Provide the (x, y) coordinate of the cell's center where the given text is located.  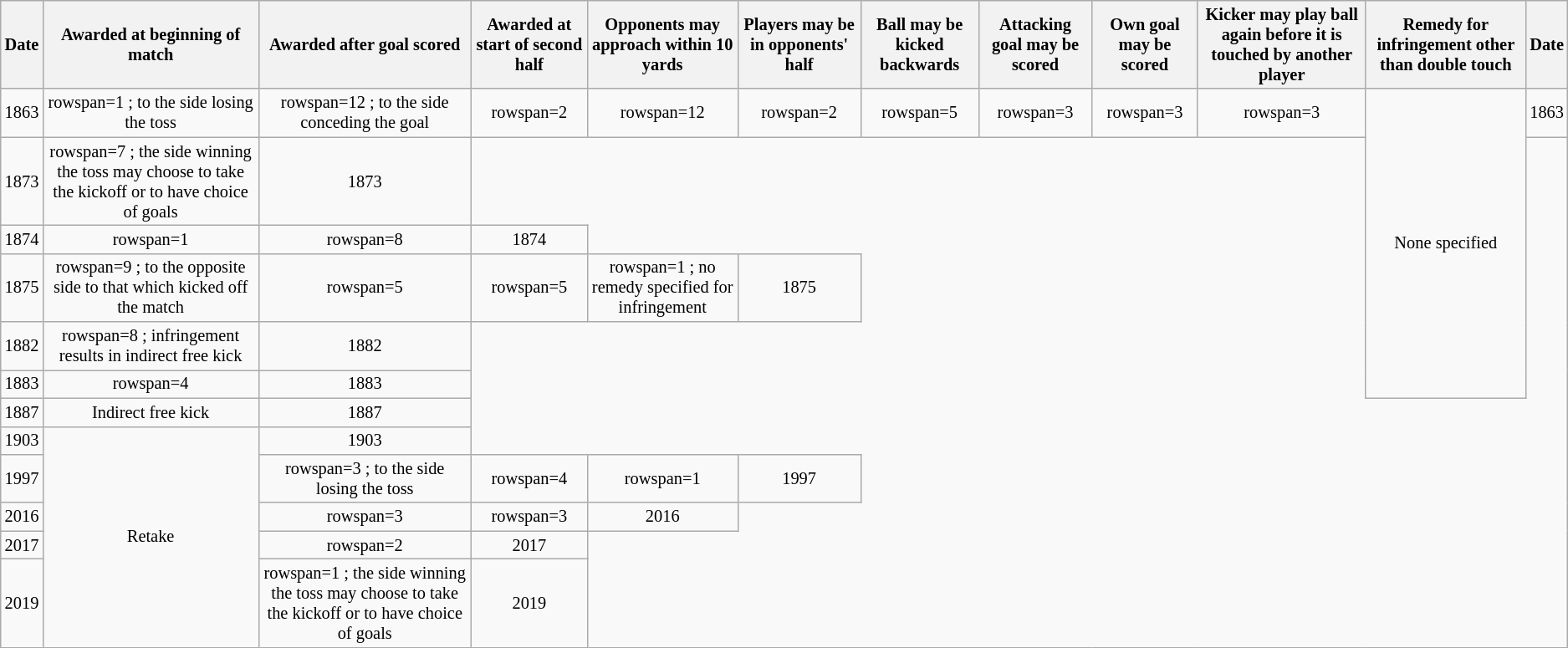
Players may be in opponents' half (799, 44)
rowspan=8 (365, 239)
Ball may be kicked backwards (920, 44)
rowspan=3 ; to the side losing the toss (365, 478)
rowspan=1 ; no remedy specified for infringement (662, 288)
Awarded at start of second half (529, 44)
Own goal may be scored (1145, 44)
None specified (1445, 243)
Awarded at beginning of match (151, 44)
rowspan=1 ; to the side losing the toss (151, 113)
Retake (151, 537)
rowspan=12 (662, 113)
rowspan=1 ; the side winning the toss may choose to take the kickoff or to have choice of goals (365, 603)
Indirect free kick (151, 412)
Opponents may approach within 10 yards (662, 44)
rowspan=12 ; to the side conceding the goal (365, 113)
Remedy for infringement other than double touch (1445, 44)
Awarded after goal scored (365, 44)
rowspan=7 ; the side winning the toss may choose to take the kickoff or to have choice of goals (151, 181)
rowspan=8 ; infringement results in indirect free kick (151, 346)
rowspan=9 ; to the opposite side to that which kicked off the match (151, 288)
Attacking goal may be scored (1035, 44)
Kicker may play ball again before it is touched by another player (1281, 44)
